Return (X, Y) of the center of cell containing provided text 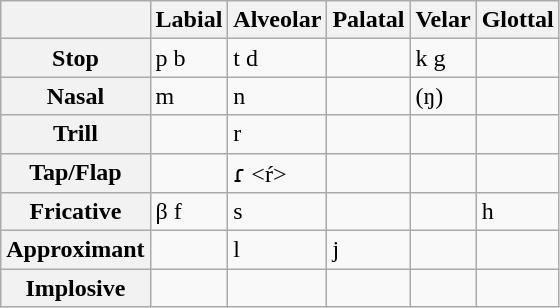
Nasal (76, 96)
Implosive (76, 288)
β f (189, 212)
Fricative (76, 212)
p b (189, 58)
Stop (76, 58)
h (518, 212)
k g (443, 58)
Tap/Flap (76, 173)
l (278, 250)
Velar (443, 20)
m (189, 96)
r (278, 134)
s (278, 212)
Trill (76, 134)
Approximant (76, 250)
ɾ <ŕ> (278, 173)
(ŋ) (443, 96)
Labial (189, 20)
Glottal (518, 20)
Palatal (368, 20)
j (368, 250)
t d (278, 58)
Alveolar (278, 20)
n (278, 96)
